Determine the (x, y) coordinate at the center of the cell enclosing the given text.  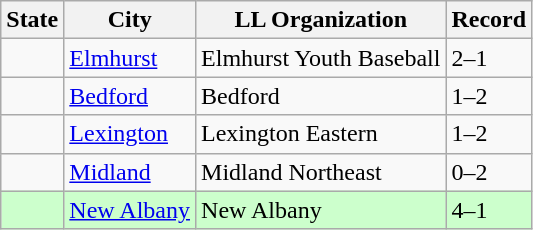
City (130, 20)
0–2 (489, 172)
LL Organization (321, 20)
Record (489, 20)
Lexington (130, 134)
2–1 (489, 58)
State (32, 20)
Lexington Eastern (321, 134)
Elmhurst (130, 58)
Midland Northeast (321, 172)
4–1 (489, 210)
Elmhurst Youth Baseball (321, 58)
Midland (130, 172)
